Output the [x, y] coordinate of the center of the cell containing the given text.  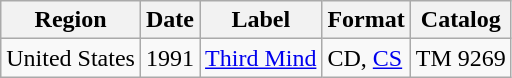
Third Mind [261, 58]
United States [71, 58]
Label [261, 20]
Catalog [460, 20]
TM 9269 [460, 58]
Date [170, 20]
1991 [170, 58]
Format [366, 20]
Region [71, 20]
CD, CS [366, 58]
